Output the (x, y) coordinate of the center of the cell containing the given text.  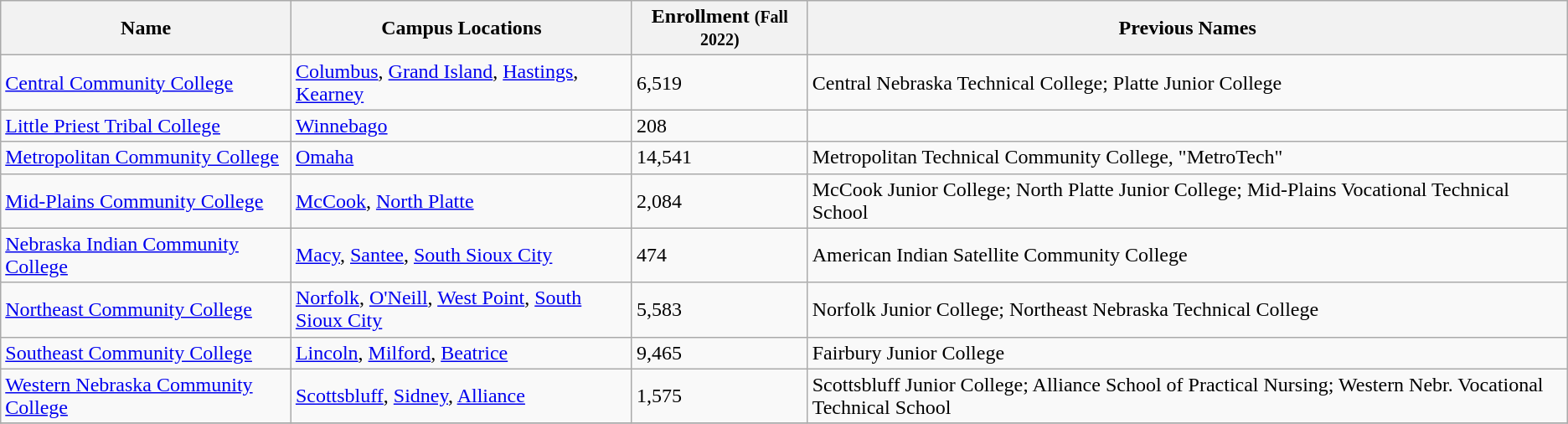
McCook Junior College; North Platte Junior College; Mid-Plains Vocational Technical School (1188, 201)
Lincoln, Milford, Beatrice (461, 353)
Little Priest Tribal College (146, 126)
Nebraska Indian Community College (146, 255)
Scottsbluff, Sidney, Alliance (461, 396)
14,541 (720, 158)
9,465 (720, 353)
Northeast Community College (146, 310)
5,583 (720, 310)
Central Community College (146, 82)
Columbus, Grand Island, Hastings, Kearney (461, 82)
American Indian Satellite Community College (1188, 255)
Name (146, 28)
Norfolk Junior College; Northeast Nebraska Technical College (1188, 310)
Norfolk, O'Neill, West Point, South Sioux City (461, 310)
208 (720, 126)
Southeast Community College (146, 353)
Scottsbluff Junior College; Alliance School of Practical Nursing; Western Nebr. Vocational Technical School (1188, 396)
6,519 (720, 82)
Mid-Plains Community College (146, 201)
Central Nebraska Technical College; Platte Junior College (1188, 82)
1,575 (720, 396)
Macy, Santee, South Sioux City (461, 255)
Fairbury Junior College (1188, 353)
Western Nebraska Community College (146, 396)
Winnebago (461, 126)
Metropolitan Technical Community College, "MetroTech" (1188, 158)
Metropolitan Community College (146, 158)
McCook, North Platte (461, 201)
Omaha (461, 158)
474 (720, 255)
Previous Names (1188, 28)
Enrollment (Fall 2022) (720, 28)
2,084 (720, 201)
Campus Locations (461, 28)
